Return [x, y] of the center of cell containing provided text 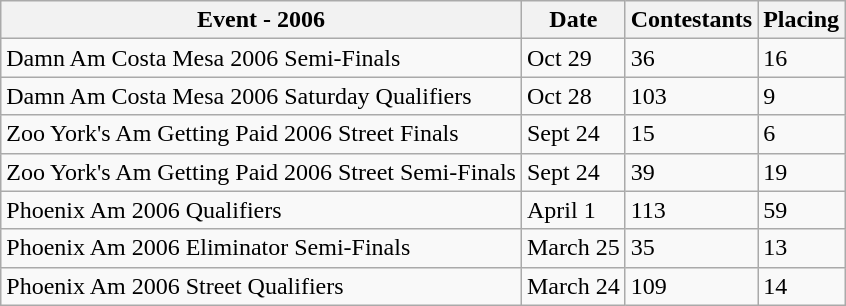
Damn Am Costa Mesa 2006 Semi-Finals [262, 58]
Event - 2006 [262, 20]
6 [802, 134]
15 [691, 134]
113 [691, 210]
Phoenix Am 2006 Qualifiers [262, 210]
59 [802, 210]
Date [573, 20]
Phoenix Am 2006 Street Qualifiers [262, 286]
103 [691, 96]
Oct 28 [573, 96]
36 [691, 58]
14 [802, 286]
March 25 [573, 248]
Oct 29 [573, 58]
109 [691, 286]
19 [802, 172]
16 [802, 58]
Zoo York's Am Getting Paid 2006 Street Semi-Finals [262, 172]
Phoenix Am 2006 Eliminator Semi-Finals [262, 248]
March 24 [573, 286]
Contestants [691, 20]
9 [802, 96]
13 [802, 248]
39 [691, 172]
Damn Am Costa Mesa 2006 Saturday Qualifiers [262, 96]
Placing [802, 20]
Zoo York's Am Getting Paid 2006 Street Finals [262, 134]
35 [691, 248]
April 1 [573, 210]
